Scan for the cell matching the given text and deliver its [x, y] coordinate at center. 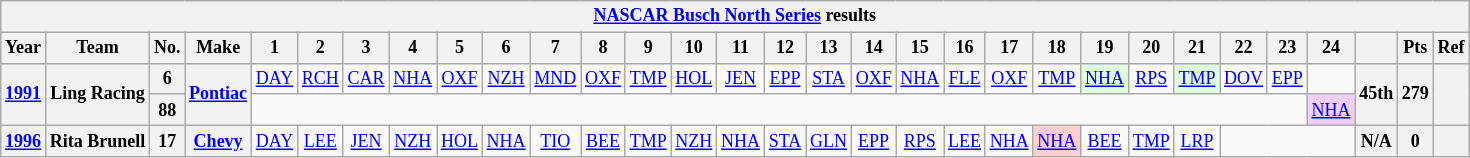
9 [648, 48]
MND [556, 78]
Year [24, 48]
Pts [1415, 48]
11 [741, 48]
0 [1415, 140]
Ling Racing [97, 94]
GLN [829, 140]
1996 [24, 140]
18 [1057, 48]
20 [1151, 48]
TIO [556, 140]
No. [168, 48]
14 [874, 48]
RCH [320, 78]
19 [1105, 48]
3 [366, 48]
8 [604, 48]
21 [1197, 48]
13 [829, 48]
7 [556, 48]
4 [413, 48]
FLE [965, 78]
LRP [1197, 140]
Team [97, 48]
2 [320, 48]
N/A [1376, 140]
16 [965, 48]
88 [168, 110]
Ref [1451, 48]
10 [694, 48]
23 [1287, 48]
1 [274, 48]
279 [1415, 94]
Make [218, 48]
Pontiac [218, 94]
Chevy [218, 140]
1991 [24, 94]
45th [1376, 94]
DOV [1244, 78]
NASCAR Busch North Series results [735, 16]
5 [460, 48]
Rita Brunell [97, 140]
12 [784, 48]
15 [920, 48]
24 [1331, 48]
22 [1244, 48]
CAR [366, 78]
